Pinpoint the cell where the given text exists, returning its (x, y) midpoint coordinate. 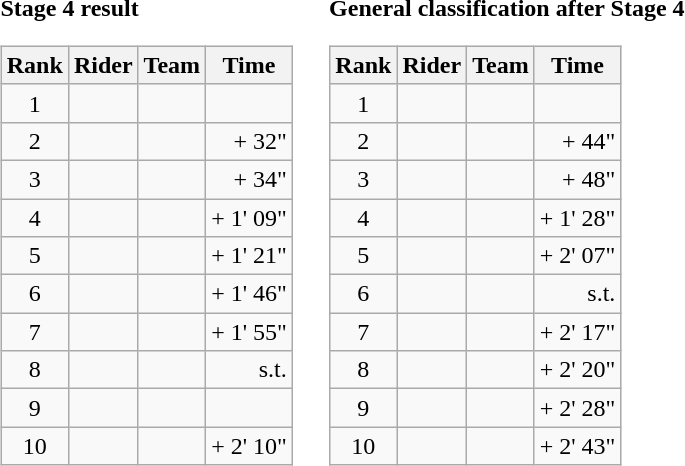
+ 48" (578, 179)
+ 1' 28" (578, 217)
+ 44" (578, 141)
+ 1' 21" (250, 256)
+ 1' 09" (250, 217)
+ 2' 20" (578, 370)
+ 1' 46" (250, 294)
+ 2' 43" (578, 446)
+ 2' 10" (250, 446)
+ 32" (250, 141)
+ 34" (250, 179)
+ 2' 28" (578, 408)
+ 1' 55" (250, 332)
+ 2' 07" (578, 256)
+ 2' 17" (578, 332)
